Scan for the cell matching the given text and deliver its (X, Y) coordinate at center. 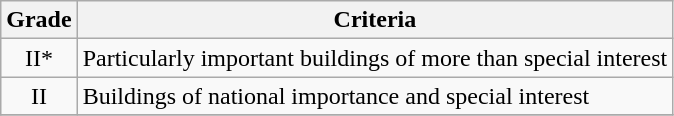
II (39, 96)
Buildings of national importance and special interest (375, 96)
II* (39, 58)
Criteria (375, 20)
Particularly important buildings of more than special interest (375, 58)
Grade (39, 20)
